Scan for the cell matching the given text and deliver its [x, y] coordinate at center. 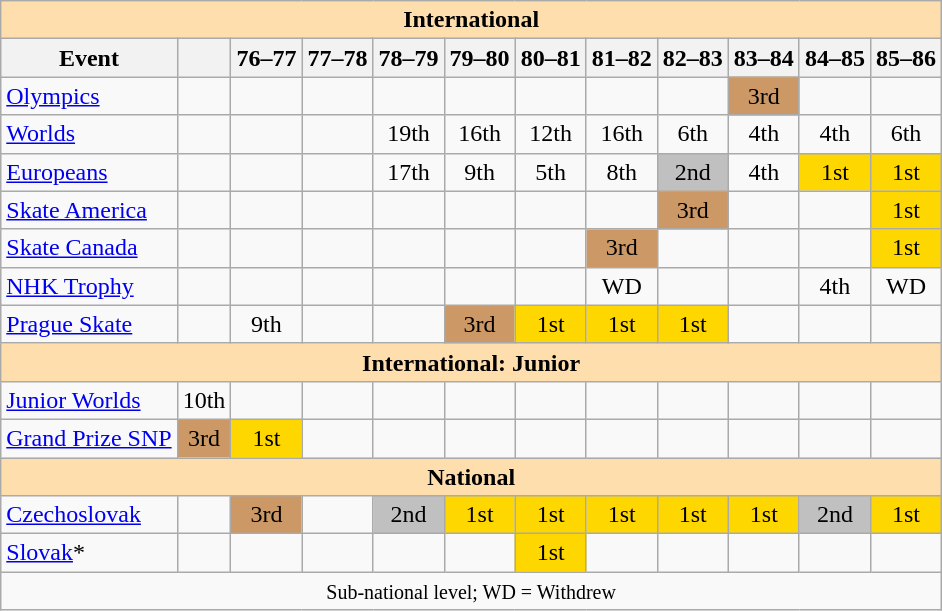
NHK Trophy [89, 286]
19th [408, 134]
Grand Prize SNP [89, 438]
8th [622, 172]
Slovak* [89, 553]
84–85 [834, 58]
5th [550, 172]
Olympics [89, 96]
81–82 [622, 58]
85–86 [906, 58]
Prague Skate [89, 324]
80–81 [550, 58]
Skate America [89, 210]
78–79 [408, 58]
77–78 [338, 58]
Europeans [89, 172]
Junior Worlds [89, 400]
Worlds [89, 134]
79–80 [480, 58]
Czechoslovak [89, 515]
17th [408, 172]
International: Junior [472, 362]
10th [204, 400]
76–77 [266, 58]
12th [550, 134]
National [472, 477]
International [472, 20]
Event [89, 58]
82–83 [692, 58]
Skate Canada [89, 248]
Sub-national level; WD = Withdrew [472, 591]
83–84 [764, 58]
